Detect which cell encompasses the target text, then output its (X, Y) center coordinate. 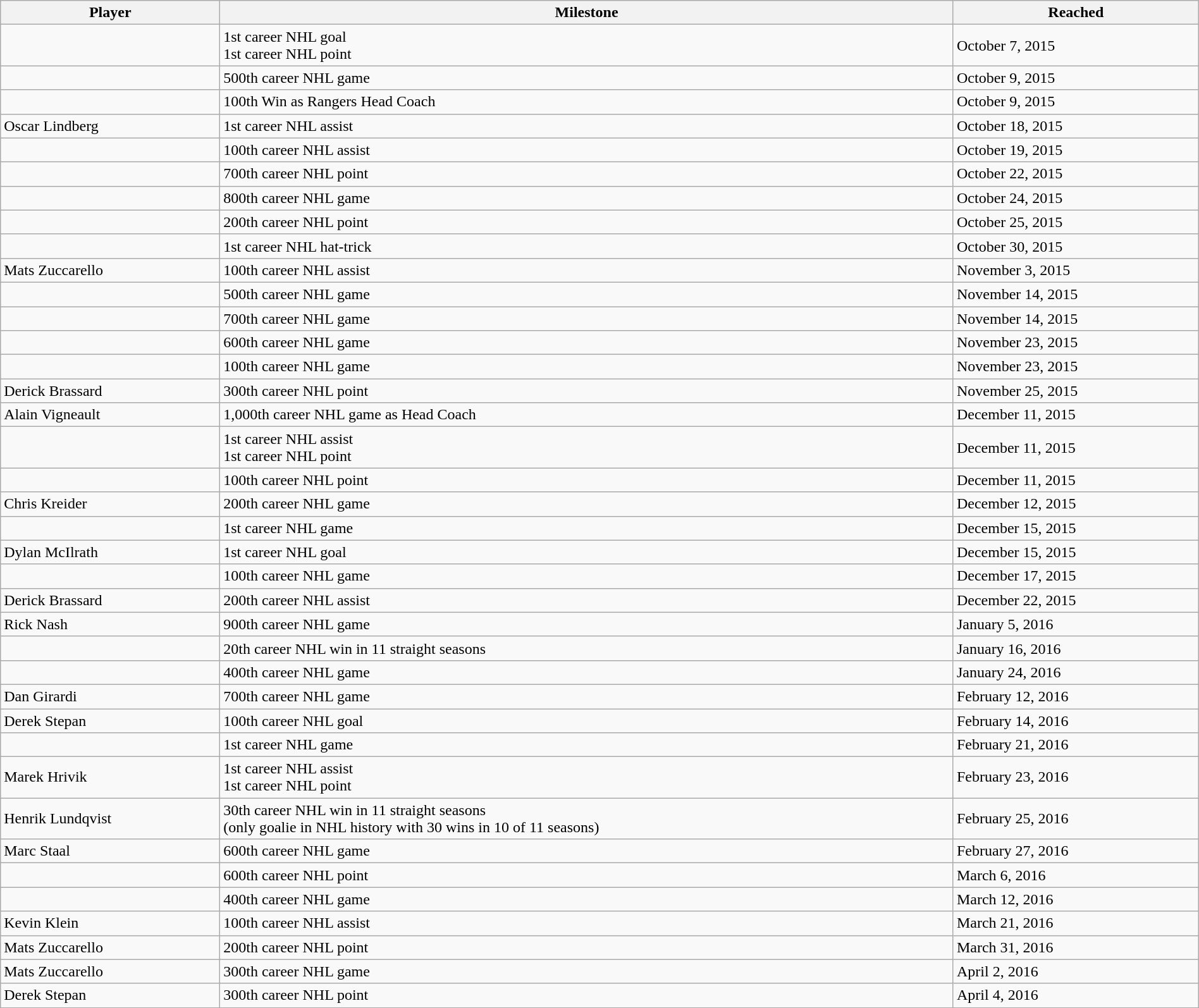
February 12, 2016 (1076, 696)
200th career NHL game (587, 504)
April 2, 2016 (1076, 971)
Oscar Lindberg (110, 126)
March 12, 2016 (1076, 899)
Reached (1076, 13)
200th career NHL assist (587, 600)
600th career NHL point (587, 875)
November 25, 2015 (1076, 391)
March 6, 2016 (1076, 875)
March 31, 2016 (1076, 947)
900th career NHL game (587, 624)
Henrik Lundqvist (110, 818)
300th career NHL game (587, 971)
February 23, 2016 (1076, 778)
March 21, 2016 (1076, 923)
January 24, 2016 (1076, 672)
October 7, 2015 (1076, 46)
20th career NHL win in 11 straight seasons (587, 648)
Player (110, 13)
1st career NHL hat-trick (587, 246)
December 17, 2015 (1076, 576)
1st career NHL goal (587, 552)
Milestone (587, 13)
December 22, 2015 (1076, 600)
October 18, 2015 (1076, 126)
30th career NHL win in 11 straight seasons(only goalie in NHL history with 30 wins in 10 of 11 seasons) (587, 818)
January 5, 2016 (1076, 624)
Dan Girardi (110, 696)
100th career NHL goal (587, 720)
1st career NHL assist (587, 126)
100th career NHL point (587, 480)
700th career NHL point (587, 174)
February 21, 2016 (1076, 745)
Kevin Klein (110, 923)
October 22, 2015 (1076, 174)
Dylan McIlrath (110, 552)
April 4, 2016 (1076, 995)
December 12, 2015 (1076, 504)
January 16, 2016 (1076, 648)
1st career NHL goal1st career NHL point (587, 46)
February 27, 2016 (1076, 851)
1,000th career NHL game as Head Coach (587, 415)
October 25, 2015 (1076, 222)
February 14, 2016 (1076, 720)
800th career NHL game (587, 198)
February 25, 2016 (1076, 818)
November 3, 2015 (1076, 270)
Marc Staal (110, 851)
October 30, 2015 (1076, 246)
October 24, 2015 (1076, 198)
Marek Hrivik (110, 778)
100th Win as Rangers Head Coach (587, 102)
October 19, 2015 (1076, 150)
Rick Nash (110, 624)
Chris Kreider (110, 504)
Alain Vigneault (110, 415)
